Scan for the cell matching the given text and deliver its (x, y) coordinate at center. 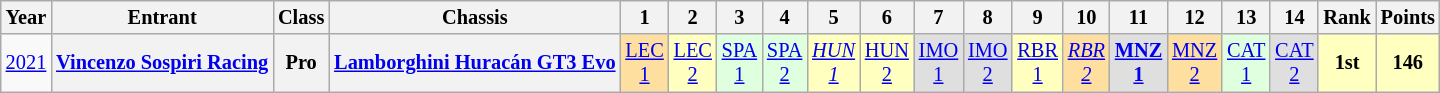
LEC1 (644, 63)
14 (1294, 17)
HUN2 (887, 63)
MNZ1 (1138, 63)
10 (1086, 17)
LEC2 (693, 63)
5 (834, 17)
8 (988, 17)
RBR2 (1086, 63)
2021 (26, 63)
Entrant (162, 17)
Year (26, 17)
Vincenzo Sospiri Racing (162, 63)
Rank (1346, 17)
7 (938, 17)
CAT2 (1294, 63)
6 (887, 17)
13 (1246, 17)
9 (1037, 17)
IMO2 (988, 63)
RBR1 (1037, 63)
SPA2 (784, 63)
MNZ2 (1194, 63)
Pro (301, 63)
1st (1346, 63)
1 (644, 17)
3 (740, 17)
4 (784, 17)
Points (1408, 17)
Lamborghini Huracán GT3 Evo (474, 63)
IMO1 (938, 63)
11 (1138, 17)
2 (693, 17)
Class (301, 17)
HUN1 (834, 63)
146 (1408, 63)
12 (1194, 17)
CAT1 (1246, 63)
SPA1 (740, 63)
Chassis (474, 17)
